Capture the cell that displays the provided text and extract its (x, y) central coordinate. 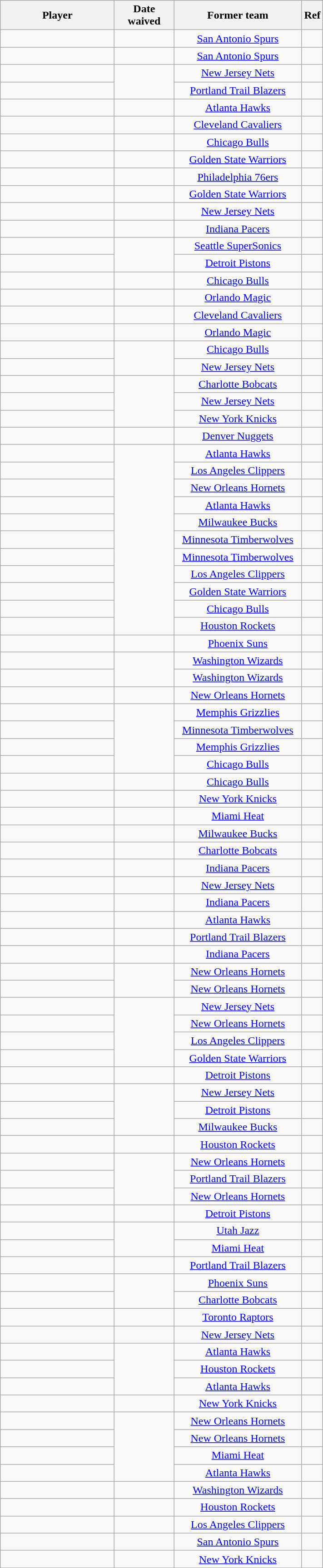
Denver Nuggets (238, 436)
Seattle SuperSonics (238, 246)
Toronto Raptors (238, 1317)
Philadelphia 76ers (238, 177)
Utah Jazz (238, 1231)
Date waived (144, 15)
Former team (238, 15)
Player (57, 15)
Ref (313, 15)
